Find where the given text appears and provide that cell's center as [x, y] coordinate. 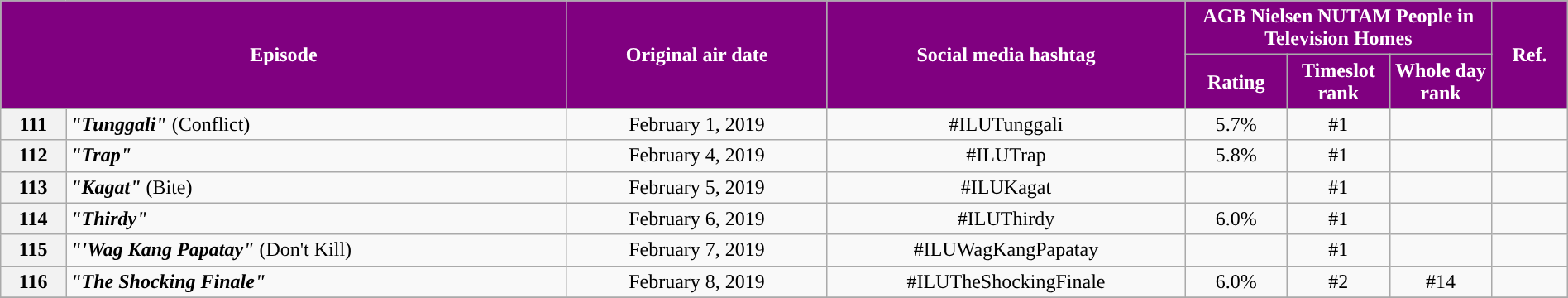
113 [33, 187]
#ILUWagKangPapatay [1006, 250]
AGB Nielsen NUTAM People in Television Homes [1338, 28]
115 [33, 250]
"The Shocking Finale" [316, 281]
February 1, 2019 [696, 124]
#14 [1441, 281]
February 8, 2019 [696, 281]
#ILUTheShockingFinale [1006, 281]
Episode [284, 55]
"Thirdy" [316, 219]
#2 [1339, 281]
#ILUKagat [1006, 187]
February 6, 2019 [696, 219]
Ref. [1530, 55]
Whole dayrank [1441, 81]
Original air date [696, 55]
"Trap" [316, 156]
#ILUTunggali [1006, 124]
February 4, 2019 [696, 156]
112 [33, 156]
#ILUThirdy [1006, 219]
#ILUTrap [1006, 156]
"'Wag Kang Papatay" (Don't Kill) [316, 250]
Rating [1236, 81]
111 [33, 124]
"Tunggali" (Conflict) [316, 124]
5.7% [1236, 124]
114 [33, 219]
5.8% [1236, 156]
Social media hashtag [1006, 55]
February 5, 2019 [696, 187]
February 7, 2019 [696, 250]
"Kagat" (Bite) [316, 187]
116 [33, 281]
Timeslotrank [1339, 81]
